Find where the given text appears and provide that cell's center as [x, y] coordinate. 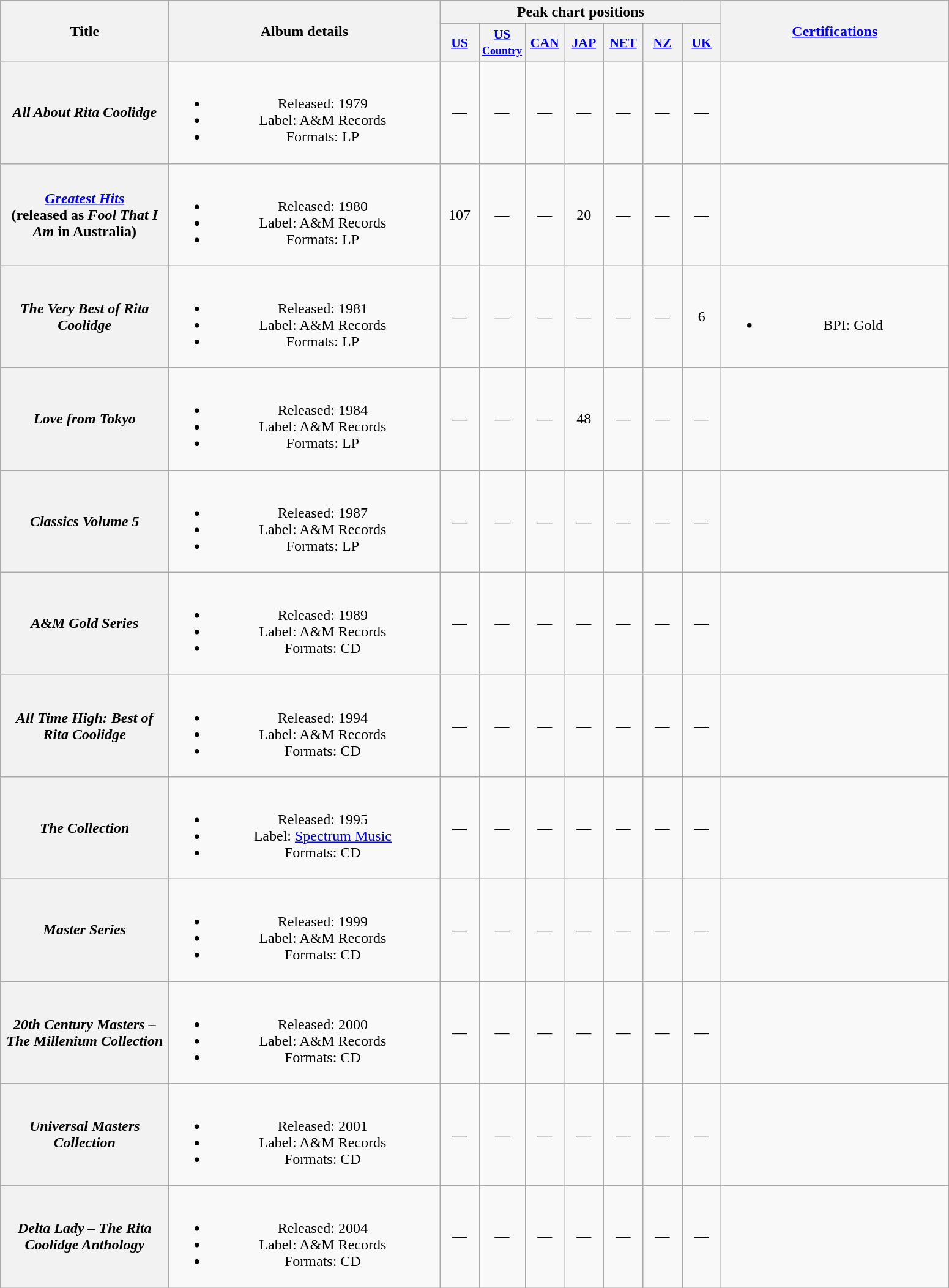
20 [584, 214]
Universal Masters Collection [84, 1134]
Master Series [84, 930]
All About Rita Coolidge [84, 113]
Released: 1994Label: A&M RecordsFormats: CD [305, 726]
Released: 1980Label: A&M RecordsFormats: LP [305, 214]
Title [84, 31]
Album details [305, 31]
Released: 1984Label: A&M RecordsFormats: LP [305, 419]
Delta Lady – The Rita Coolidge Anthology [84, 1237]
Released: 1995Label: Spectrum MusicFormats: CD [305, 827]
All Time High: Best of Rita Coolidge [84, 726]
CAN [545, 43]
Released: 1979Label: A&M RecordsFormats: LP [305, 113]
The Very Best of Rita Coolidge [84, 317]
6 [702, 317]
A&M Gold Series [84, 623]
USCountry [502, 43]
BPI: Gold [835, 317]
NET [623, 43]
Released: 2000Label: A&M RecordsFormats: CD [305, 1033]
US [460, 43]
NZ [663, 43]
Classics Volume 5 [84, 521]
JAP [584, 43]
Released: 1981Label: A&M RecordsFormats: LP [305, 317]
Certifications [835, 31]
20th Century Masters – The Millenium Collection [84, 1033]
Greatest Hits (released as Fool That I Am in Australia) [84, 214]
Peak chart positions [581, 12]
Released: 2004Label: A&M RecordsFormats: CD [305, 1237]
Love from Tokyo [84, 419]
Released: 1999Label: A&M RecordsFormats: CD [305, 930]
107 [460, 214]
UK [702, 43]
The Collection [84, 827]
Released: 1987Label: A&M RecordsFormats: LP [305, 521]
Released: 1989Label: A&M RecordsFormats: CD [305, 623]
Released: 2001Label: A&M RecordsFormats: CD [305, 1134]
48 [584, 419]
